Return the (x, y) coordinate for the center point of the cell that contains the specified text.  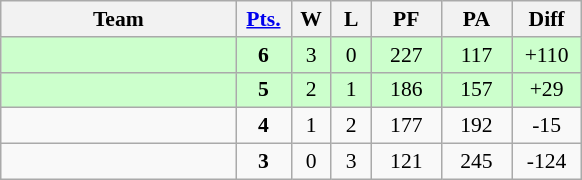
L (351, 19)
4 (264, 126)
PF (406, 19)
245 (476, 162)
192 (476, 126)
157 (476, 90)
6 (264, 55)
5 (264, 90)
+29 (547, 90)
177 (406, 126)
Diff (547, 19)
Pts. (264, 19)
-124 (547, 162)
117 (476, 55)
186 (406, 90)
+110 (547, 55)
W (311, 19)
PA (476, 19)
Team (118, 19)
121 (406, 162)
-15 (547, 126)
227 (406, 55)
